Determine the [X, Y] coordinate at the center of the cell enclosing the given text.  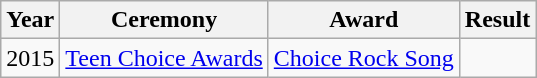
Award [364, 20]
Choice Rock Song [364, 58]
Teen Choice Awards [164, 58]
Year [30, 20]
Result [497, 20]
2015 [30, 58]
Ceremony [164, 20]
